Output the (X, Y) coordinate of the center of the cell containing the given text.  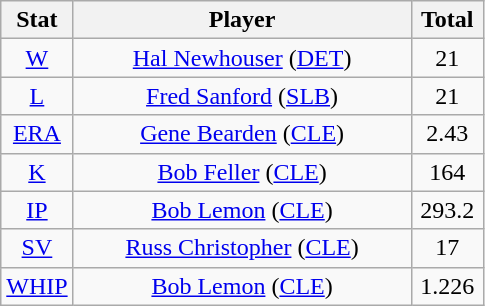
164 (447, 172)
ERA (37, 134)
Total (447, 20)
Stat (37, 20)
W (37, 58)
17 (447, 248)
SV (37, 248)
Gene Bearden (CLE) (242, 134)
2.43 (447, 134)
Russ Christopher (CLE) (242, 248)
293.2 (447, 210)
Fred Sanford (SLB) (242, 96)
WHIP (37, 286)
IP (37, 210)
L (37, 96)
1.226 (447, 286)
K (37, 172)
Player (242, 20)
Bob Feller (CLE) (242, 172)
Hal Newhouser (DET) (242, 58)
